Search for the cell housing the specified text and yield its (x, y) center coordinate. 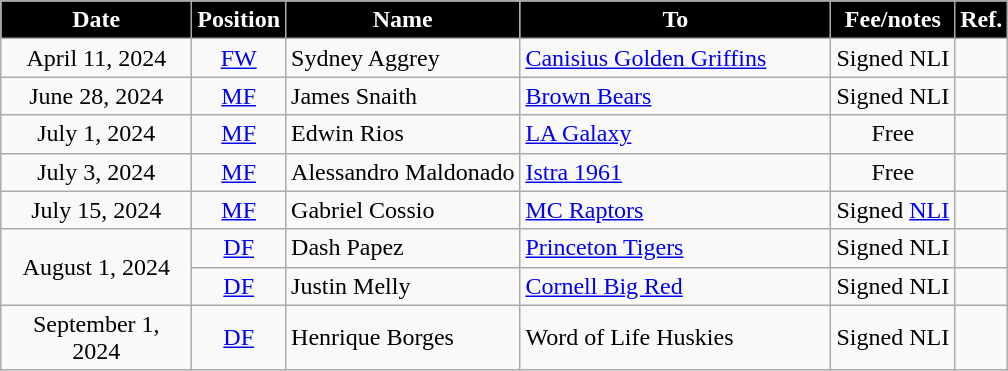
Word of Life Huskies (676, 338)
Sydney Aggrey (403, 58)
Fee/notes (893, 20)
Dash Papez (403, 248)
To (676, 20)
Ref. (982, 20)
LA Galaxy (676, 134)
Princeton Tigers (676, 248)
Date (96, 20)
Canisius Golden Griffins (676, 58)
Istra 1961 (676, 172)
Henrique Borges (403, 338)
July 1, 2024 (96, 134)
August 1, 2024 (96, 267)
James Snaith (403, 96)
FW (239, 58)
Edwin Rios (403, 134)
Position (239, 20)
Name (403, 20)
July 3, 2024 (96, 172)
September 1, 2024 (96, 338)
April 11, 2024 (96, 58)
July 15, 2024 (96, 210)
June 28, 2024 (96, 96)
MC Raptors (676, 210)
Brown Bears (676, 96)
Alessandro Maldonado (403, 172)
Justin Melly (403, 286)
Cornell Big Red (676, 286)
Gabriel Cossio (403, 210)
